Locate the cell with the specified text and output its [X, Y] center coordinate. 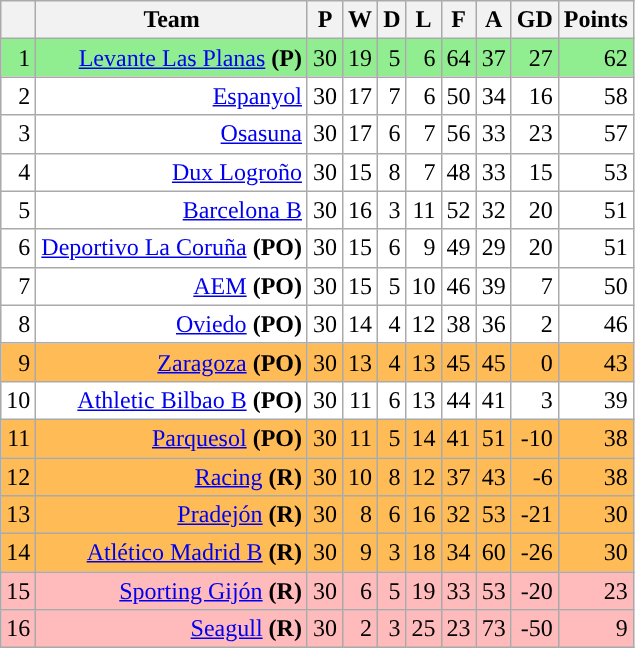
Dux Logroño [172, 172]
73 [494, 629]
0 [534, 362]
18 [424, 553]
-20 [534, 591]
Points [596, 20]
Atlético Madrid B (R) [172, 553]
A [494, 20]
-21 [534, 515]
-26 [534, 553]
Team [172, 20]
48 [458, 172]
Parquesol (PO) [172, 438]
60 [494, 553]
-50 [534, 629]
44 [458, 400]
64 [458, 58]
Racing (R) [172, 477]
25 [424, 629]
P [324, 20]
-10 [534, 438]
57 [596, 134]
Barcelona B [172, 210]
Oviedo (PO) [172, 324]
62 [596, 58]
Seagull (R) [172, 629]
Levante Las Planas (P) [172, 58]
L [424, 20]
-6 [534, 477]
D [392, 20]
Deportivo La Coruña (PO) [172, 248]
29 [494, 248]
Athletic Bilbao B (PO) [172, 400]
Zaragoza (PO) [172, 362]
52 [458, 210]
Osasuna [172, 134]
58 [596, 96]
27 [534, 58]
F [458, 20]
36 [494, 324]
Sporting Gijón (R) [172, 591]
AEM (PO) [172, 286]
49 [458, 248]
Espanyol [172, 96]
W [360, 20]
56 [458, 134]
GD [534, 20]
Pradejón (R) [172, 515]
1 [18, 58]
